Find where the given text appears and provide that cell's center as [X, Y] coordinate. 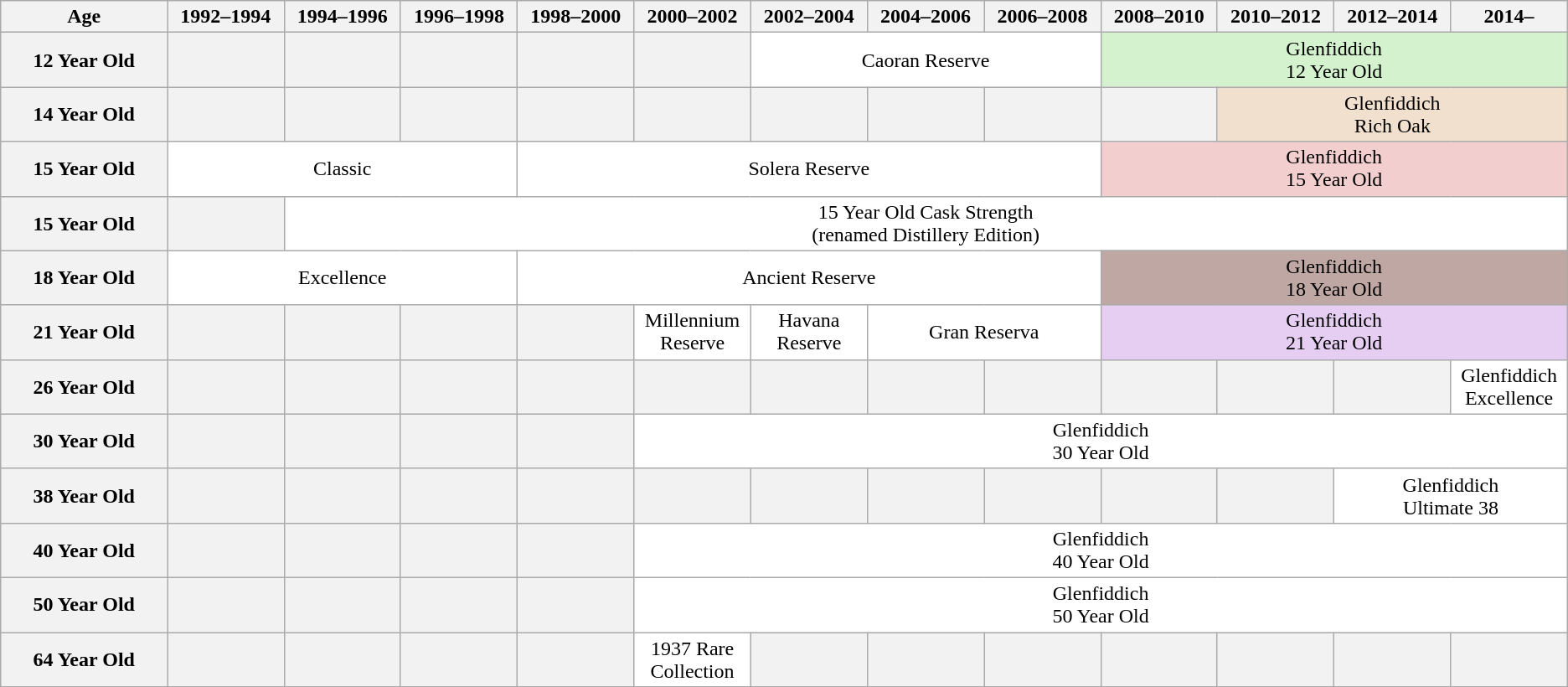
2006–2008 [1042, 17]
Glenfiddich21 Year Old [1333, 332]
1992–1994 [226, 17]
Glenfiddich15 Year Old [1333, 169]
26 Year Old [84, 387]
2002–2004 [809, 17]
2000–2002 [692, 17]
12 Year Old [84, 60]
15 Year Old Cask Strength(renamed Distillery Edition) [926, 223]
Glenfiddich40 Year Old [1101, 550]
GlenfiddichUltimate 38 [1451, 496]
Gran Reserva [983, 332]
1937 Rare Collection [692, 659]
Millennium Reserve [692, 332]
Havana Reserve [809, 332]
14 Year Old [84, 114]
Caoran Reserve [926, 60]
2014– [1509, 17]
1996–1998 [459, 17]
2004–2006 [925, 17]
Glenfiddich Rich Oak [1392, 114]
21 Year Old [84, 332]
Solera Reserve [809, 169]
64 Year Old [84, 659]
Excellence [343, 278]
2012–2014 [1392, 17]
Glenfiddich30 Year Old [1101, 441]
Classic [343, 169]
50 Year Old [84, 605]
18 Year Old [84, 278]
Glenfiddich18 Year Old [1333, 278]
30 Year Old [84, 441]
Ancient Reserve [809, 278]
1994–1996 [342, 17]
40 Year Old [84, 550]
Glenfiddich12 Year Old [1333, 60]
GlenfiddichExcellence [1509, 387]
1998–2000 [576, 17]
38 Year Old [84, 496]
Age [84, 17]
Glenfiddich50 Year Old [1101, 605]
2008–2010 [1159, 17]
2010–2012 [1275, 17]
